For the text-containing cell, return its midpoint in [X, Y] coordinate format. 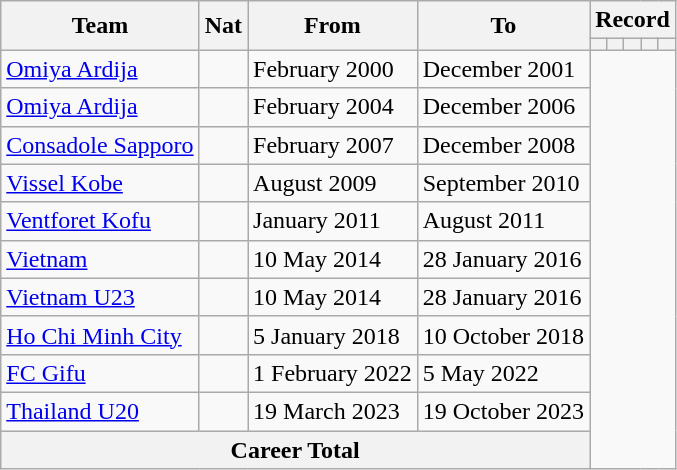
February 2004 [333, 107]
10 October 2018 [503, 335]
August 2011 [503, 221]
Ventforet Kofu [100, 221]
Team [100, 26]
Vietnam [100, 259]
19 March 2023 [333, 411]
August 2009 [333, 183]
Ho Chi Minh City [100, 335]
February 2007 [333, 145]
Career Total [296, 449]
To [503, 26]
December 2001 [503, 69]
January 2011 [333, 221]
Vietnam U23 [100, 297]
Record [633, 20]
5 January 2018 [333, 335]
1 February 2022 [333, 373]
FC Gifu [100, 373]
Vissel Kobe [100, 183]
Thailand U20 [100, 411]
September 2010 [503, 183]
5 May 2022 [503, 373]
February 2000 [333, 69]
19 October 2023 [503, 411]
Consadole Sapporo [100, 145]
From [333, 26]
December 2006 [503, 107]
December 2008 [503, 145]
Nat [223, 26]
